Determine the (X, Y) coordinate at the center of the cell enclosing the given text.  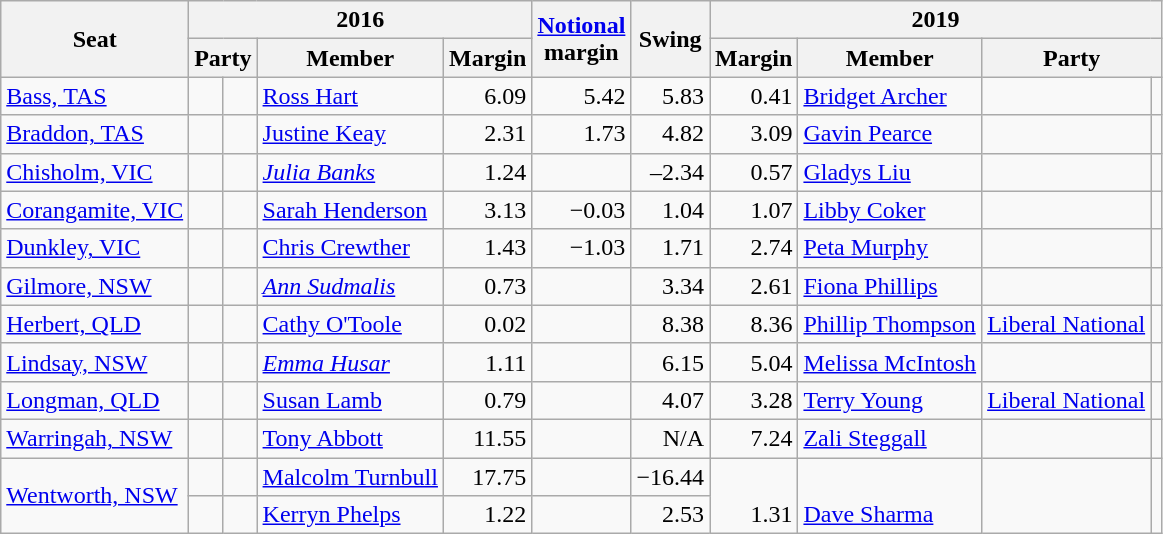
2.53 (670, 515)
Dave Sharma (890, 496)
Swing (670, 39)
1.73 (582, 134)
Zali Steggall (890, 438)
Julia Banks (350, 172)
Ann Sudmalis (350, 286)
7.24 (754, 438)
−0.03 (582, 210)
8.38 (670, 324)
8.36 (754, 324)
Bass, TAS (95, 96)
Cathy O'Toole (350, 324)
4.82 (670, 134)
Malcolm Turnbull (350, 477)
Chris Crewther (350, 248)
N/A (670, 438)
0.79 (487, 400)
Gladys Liu (890, 172)
Corangamite, VIC (95, 210)
Notionalmargin (582, 39)
1.24 (487, 172)
Kerryn Phelps (350, 515)
Justine Keay (350, 134)
2.31 (487, 134)
Herbert, QLD (95, 324)
Braddon, TAS (95, 134)
5.42 (582, 96)
1.31 (754, 496)
Ross Hart (350, 96)
5.83 (670, 96)
3.09 (754, 134)
2019 (936, 20)
Bridget Archer (890, 96)
11.55 (487, 438)
Wentworth, NSW (95, 496)
−16.44 (670, 477)
2.74 (754, 248)
1.22 (487, 515)
Sarah Henderson (350, 210)
6.09 (487, 96)
Tony Abbott (350, 438)
Dunkley, VIC (95, 248)
Seat (95, 39)
1.71 (670, 248)
Fiona Phillips (890, 286)
Melissa McIntosh (890, 362)
0.41 (754, 96)
Peta Murphy (890, 248)
Phillip Thompson (890, 324)
Chisholm, VIC (95, 172)
–2.34 (670, 172)
Longman, QLD (95, 400)
3.13 (487, 210)
Warringah, NSW (95, 438)
1.43 (487, 248)
Terry Young (890, 400)
Gavin Pearce (890, 134)
17.75 (487, 477)
Emma Husar (350, 362)
2.61 (754, 286)
Lindsay, NSW (95, 362)
Libby Coker (890, 210)
0.73 (487, 286)
4.07 (670, 400)
0.57 (754, 172)
−1.03 (582, 248)
1.07 (754, 210)
2016 (360, 20)
1.04 (670, 210)
Gilmore, NSW (95, 286)
3.28 (754, 400)
3.34 (670, 286)
1.11 (487, 362)
0.02 (487, 324)
5.04 (754, 362)
Susan Lamb (350, 400)
6.15 (670, 362)
